Return the (X, Y) coordinate for the center point of the cell that contains the specified text.  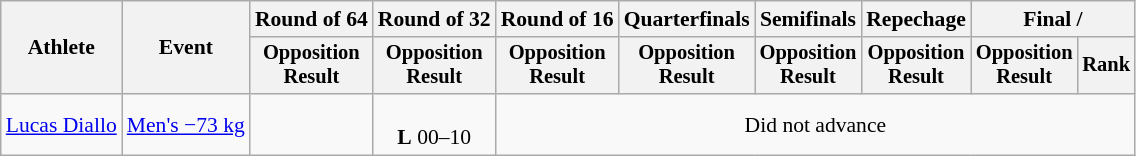
Athlete (62, 48)
Final / (1053, 19)
Quarterfinals (687, 19)
L 00–10 (434, 124)
Repechage (916, 19)
Lucas Diallo (62, 124)
Rank (1106, 66)
Round of 32 (434, 19)
Round of 16 (558, 19)
Did not advance (816, 124)
Men's −73 kg (186, 124)
Round of 64 (312, 19)
Semifinals (808, 19)
Event (186, 48)
